Provide the [X, Y] coordinate of the cell's center where the given text is located.  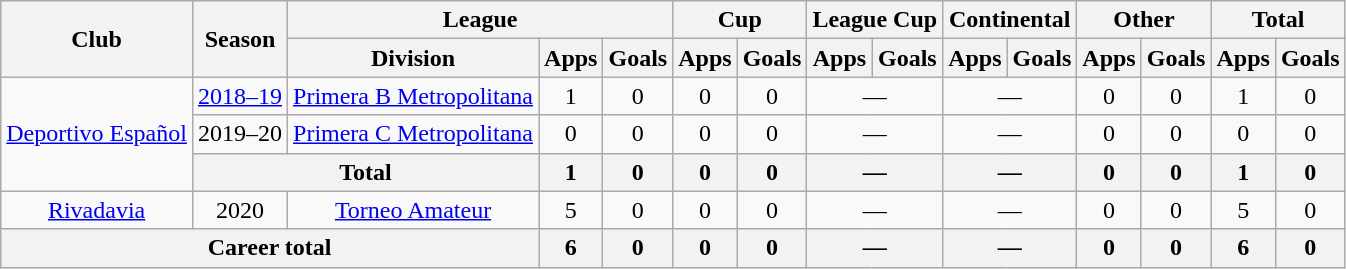
Division [414, 58]
Other [1144, 20]
Rivadavia [97, 210]
Cup [740, 20]
Primera C Metropolitana [414, 134]
Torneo Amateur [414, 210]
2019–20 [240, 134]
Club [97, 39]
2018–19 [240, 96]
Deportivo Español [97, 134]
League Cup [875, 20]
Primera B Metropolitana [414, 96]
League [480, 20]
Career total [270, 248]
2020 [240, 210]
Season [240, 39]
Continental [1010, 20]
